Search for the cell housing the specified text and yield its (X, Y) center coordinate. 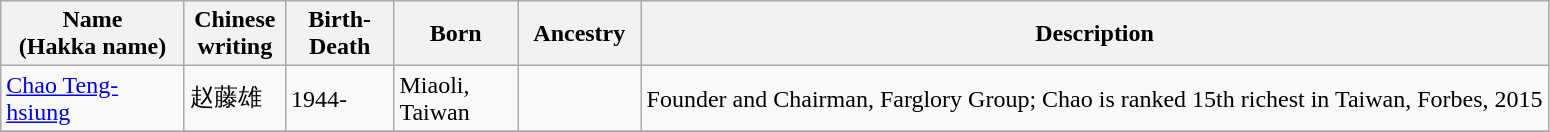
赵藤雄 (234, 98)
Birth-Death (340, 34)
Founder and Chairman, Farglory Group; Chao is ranked 15th richest in Taiwan, Forbes, 2015 (1094, 98)
Born (456, 34)
Miaoli, Taiwan (456, 98)
Chao Teng-hsiung (93, 98)
Name(Hakka name) (93, 34)
Chinese writing (234, 34)
Ancestry (580, 34)
1944- (340, 98)
Description (1094, 34)
